From the cell containing the given text, extract its center point as (X, Y) coordinate. 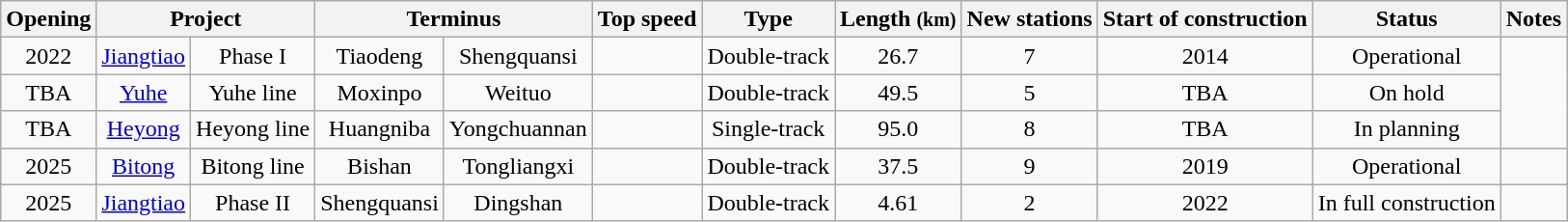
Yuhe line (253, 93)
5 (1030, 93)
37.5 (899, 166)
Length (km) (899, 19)
7 (1030, 56)
Tiaodeng (380, 56)
26.7 (899, 56)
2 (1030, 203)
Top speed (647, 19)
Heyong (144, 129)
Project (206, 19)
Weituo (518, 93)
Huangniba (380, 129)
49.5 (899, 93)
Single-track (769, 129)
Opening (48, 19)
Heyong line (253, 129)
On hold (1406, 93)
Tongliangxi (518, 166)
Bitong (144, 166)
In full construction (1406, 203)
Yongchuannan (518, 129)
Status (1406, 19)
Phase II (253, 203)
4.61 (899, 203)
Yuhe (144, 93)
9 (1030, 166)
Phase I (253, 56)
Moxinpo (380, 93)
Dingshan (518, 203)
Notes (1533, 19)
In planning (1406, 129)
Bishan (380, 166)
Start of construction (1205, 19)
2014 (1205, 56)
95.0 (899, 129)
Terminus (454, 19)
2019 (1205, 166)
8 (1030, 129)
Bitong line (253, 166)
Type (769, 19)
New stations (1030, 19)
